Extract the (x, y) coordinate from the center of the cell holding the provided text.  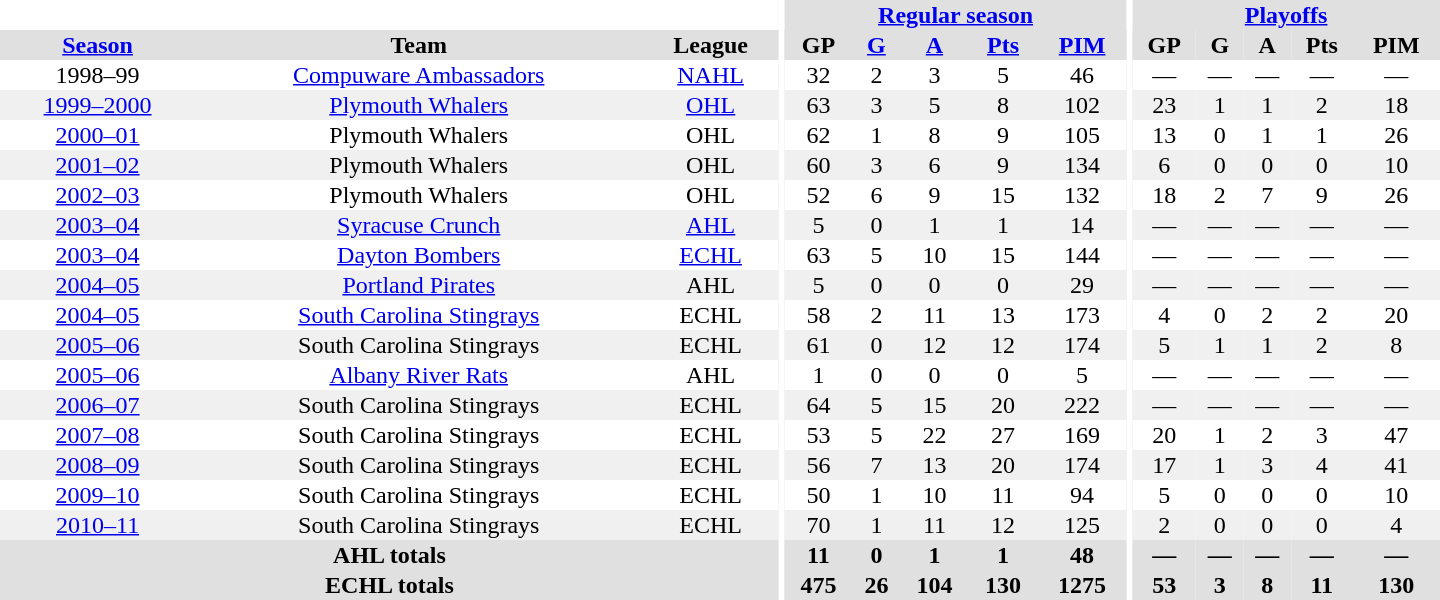
62 (818, 135)
134 (1082, 165)
Season (98, 45)
14 (1082, 225)
58 (818, 315)
Albany River Rats (418, 375)
Compuware Ambassadors (418, 75)
22 (934, 435)
94 (1082, 495)
1998–99 (98, 75)
52 (818, 195)
47 (1396, 435)
2001–02 (98, 165)
Playoffs (1286, 15)
Regular season (956, 15)
104 (934, 585)
AHL totals (390, 555)
2010–11 (98, 525)
475 (818, 585)
70 (818, 525)
105 (1082, 135)
Team (418, 45)
2002–03 (98, 195)
2009–10 (98, 495)
1275 (1082, 585)
1999–2000 (98, 105)
60 (818, 165)
Portland Pirates (418, 285)
222 (1082, 405)
2000–01 (98, 135)
32 (818, 75)
Syracuse Crunch (418, 225)
2008–09 (98, 465)
132 (1082, 195)
League (710, 45)
17 (1164, 465)
144 (1082, 255)
41 (1396, 465)
50 (818, 495)
64 (818, 405)
ECHL totals (390, 585)
2006–07 (98, 405)
169 (1082, 435)
29 (1082, 285)
46 (1082, 75)
27 (1004, 435)
48 (1082, 555)
2007–08 (98, 435)
173 (1082, 315)
102 (1082, 105)
61 (818, 345)
Dayton Bombers (418, 255)
125 (1082, 525)
23 (1164, 105)
NAHL (710, 75)
56 (818, 465)
